Detect which cell encompasses the target text, then output its (x, y) center coordinate. 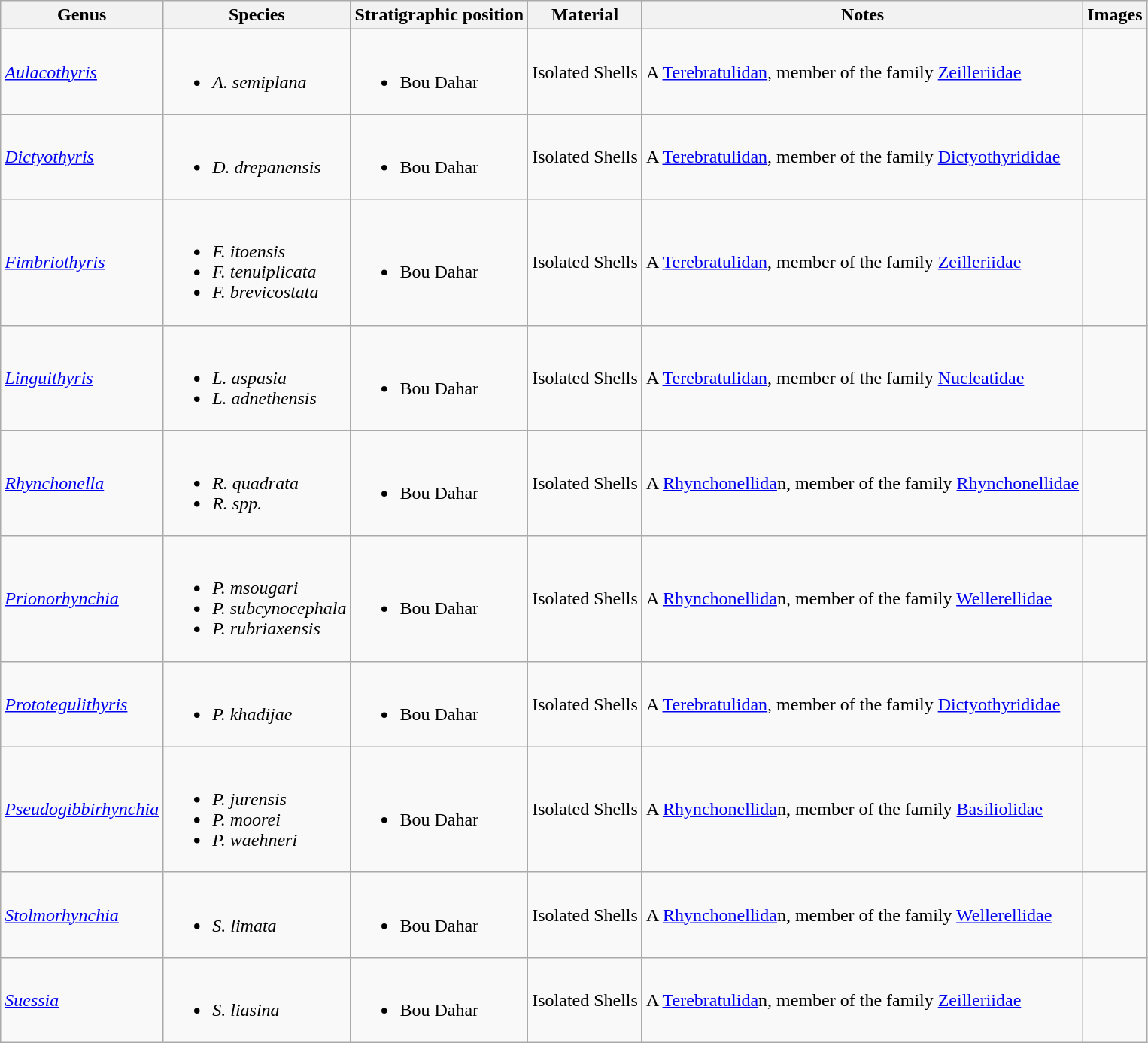
Fimbriothyris (82, 262)
A. semiplana (257, 72)
R. quadrataR. spp. (257, 483)
S. liasina (257, 999)
Dictyothyris (82, 157)
Notes (862, 15)
D. drepanensis (257, 157)
Aulacothyris (82, 72)
Pseudogibbirhynchia (82, 810)
L. aspasiaL. adnethensis (257, 378)
Prototegulithyris (82, 704)
A Rhynchonellidan, member of the family Rhynchonellidae (862, 483)
S. limata (257, 915)
A Terebratulidan, member of the family Nucleatidae (862, 378)
P. msougariP. subcynocephalaP. rubriaxensis (257, 599)
Suessia (82, 999)
F. itoensisF. tenuiplicataF. brevicostata (257, 262)
P. jurensisP. mooreiP. waehneri (257, 810)
Species (257, 15)
Stratigraphic position (439, 15)
Genus (82, 15)
Linguithyris (82, 378)
Stolmorhynchia (82, 915)
P. khadijae (257, 704)
Material (585, 15)
A Rhynchonellidan, member of the family Basiliolidae (862, 810)
Rhynchonella (82, 483)
Prionorhynchia (82, 599)
Images (1115, 15)
